Return the (X, Y) coordinate for the center point of the cell that contains the specified text.  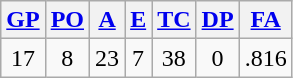
38 (174, 58)
23 (108, 58)
8 (67, 58)
E (138, 20)
FA (266, 20)
A (108, 20)
GP (23, 20)
17 (23, 58)
.816 (266, 58)
TC (174, 20)
PO (67, 20)
0 (218, 58)
7 (138, 58)
DP (218, 20)
